From the cell containing the given text, extract its center point as [x, y] coordinate. 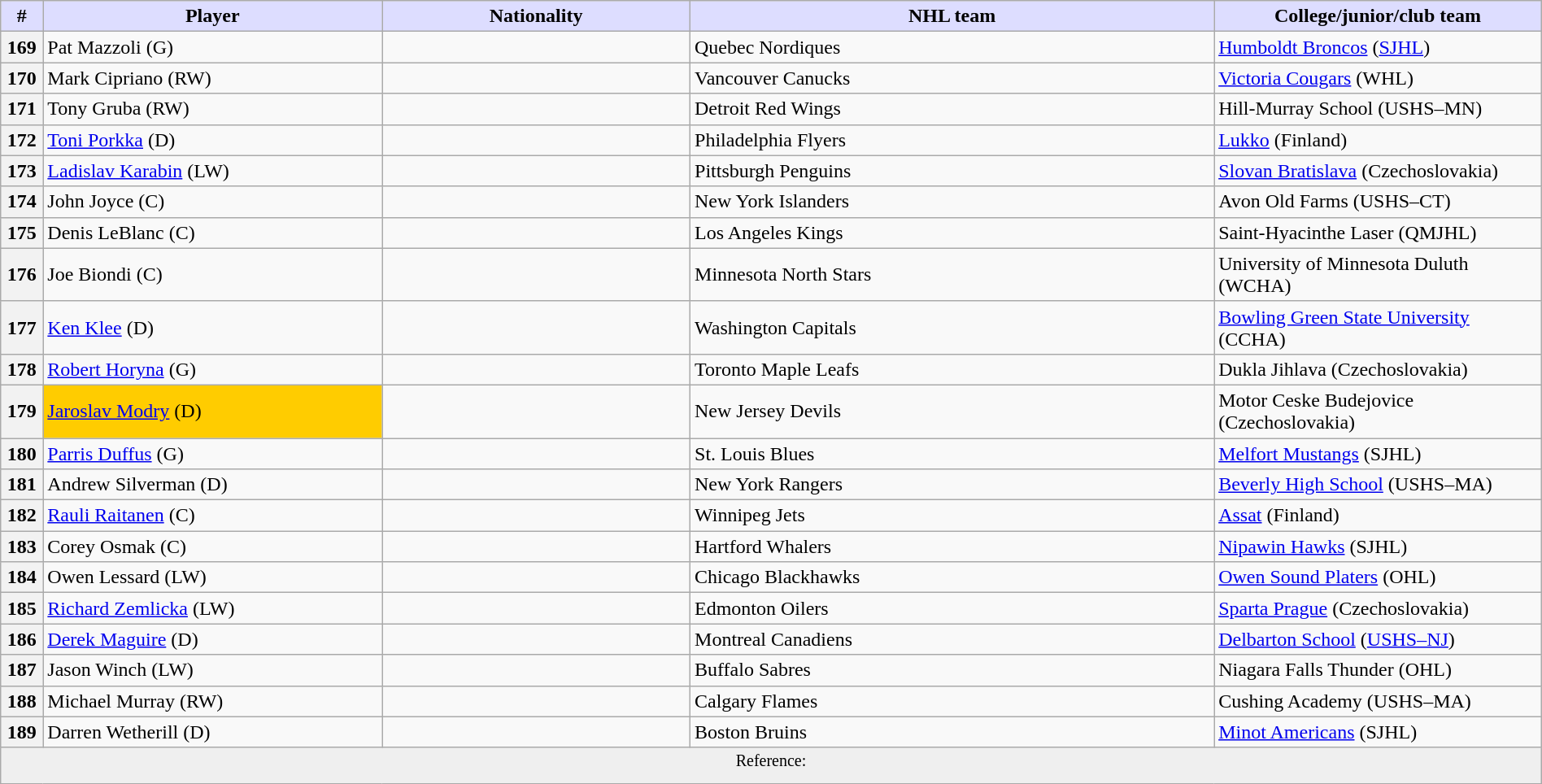
Bowling Green State University (CCHA) [1378, 327]
Rauli Raitanen (C) [213, 516]
Parris Duffus (G) [213, 453]
Mark Cipriano (RW) [213, 78]
Ladislav Karabin (LW) [213, 171]
University of Minnesota Duluth (WCHA) [1378, 275]
Darren Wetherill (D) [213, 732]
Joe Biondi (C) [213, 275]
183 [22, 547]
189 [22, 732]
New York Rangers [952, 485]
Calgary Flames [952, 701]
172 [22, 140]
Toni Porkka (D) [213, 140]
Motor Ceske Budejovice (Czechoslovakia) [1378, 412]
Saint-Hyacinthe Laser (QMJHL) [1378, 233]
Chicago Blackhawks [952, 577]
Minnesota North Stars [952, 275]
Boston Bruins [952, 732]
Niagara Falls Thunder (OHL) [1378, 670]
St. Louis Blues [952, 453]
Melfort Mustangs (SJHL) [1378, 453]
Reference: [771, 766]
177 [22, 327]
174 [22, 202]
Vancouver Canucks [952, 78]
175 [22, 233]
Assat (Finland) [1378, 516]
173 [22, 171]
Richard Zemlicka (LW) [213, 608]
Ken Klee (D) [213, 327]
Corey Osmak (C) [213, 547]
Beverly High School (USHS–MA) [1378, 485]
NHL team [952, 16]
Detroit Red Wings [952, 109]
186 [22, 639]
Jason Winch (LW) [213, 670]
Minot Americans (SJHL) [1378, 732]
Owen Sound Platers (OHL) [1378, 577]
180 [22, 453]
New Jersey Devils [952, 412]
Owen Lessard (LW) [213, 577]
Hartford Whalers [952, 547]
Los Angeles Kings [952, 233]
Pat Mazzoli (G) [213, 47]
Cushing Academy (USHS–MA) [1378, 701]
Slovan Bratislava (Czechoslovakia) [1378, 171]
Nationality [537, 16]
184 [22, 577]
Montreal Canadiens [952, 639]
Victoria Cougars (WHL) [1378, 78]
Buffalo Sabres [952, 670]
Avon Old Farms (USHS–CT) [1378, 202]
169 [22, 47]
170 [22, 78]
Washington Capitals [952, 327]
Toronto Maple Leafs [952, 369]
Derek Maguire (D) [213, 639]
Quebec Nordiques [952, 47]
178 [22, 369]
Denis LeBlanc (C) [213, 233]
Jaroslav Modry (D) [213, 412]
College/junior/club team [1378, 16]
185 [22, 608]
Humboldt Broncos (SJHL) [1378, 47]
182 [22, 516]
171 [22, 109]
Hill-Murray School (USHS–MN) [1378, 109]
Robert Horyna (G) [213, 369]
187 [22, 670]
181 [22, 485]
Tony Gruba (RW) [213, 109]
Player [213, 16]
Sparta Prague (Czechoslovakia) [1378, 608]
Lukko (Finland) [1378, 140]
Pittsburgh Penguins [952, 171]
176 [22, 275]
New York Islanders [952, 202]
Michael Murray (RW) [213, 701]
Nipawin Hawks (SJHL) [1378, 547]
# [22, 16]
188 [22, 701]
John Joyce (C) [213, 202]
Winnipeg Jets [952, 516]
Dukla Jihlava (Czechoslovakia) [1378, 369]
Philadelphia Flyers [952, 140]
179 [22, 412]
Edmonton Oilers [952, 608]
Delbarton School (USHS–NJ) [1378, 639]
Andrew Silverman (D) [213, 485]
